Output the [x, y] coordinate of the center of the cell containing the given text.  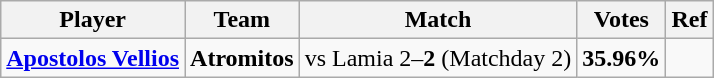
Ref [690, 20]
vs Lamia 2–2 (Matchday 2) [438, 58]
35.96% [622, 58]
Atromitos [242, 58]
Match [438, 20]
Team [242, 20]
Apostolos Vellios [93, 58]
Votes [622, 20]
Player [93, 20]
